Extract the (X, Y) coordinate from the center of the cell holding the provided text.  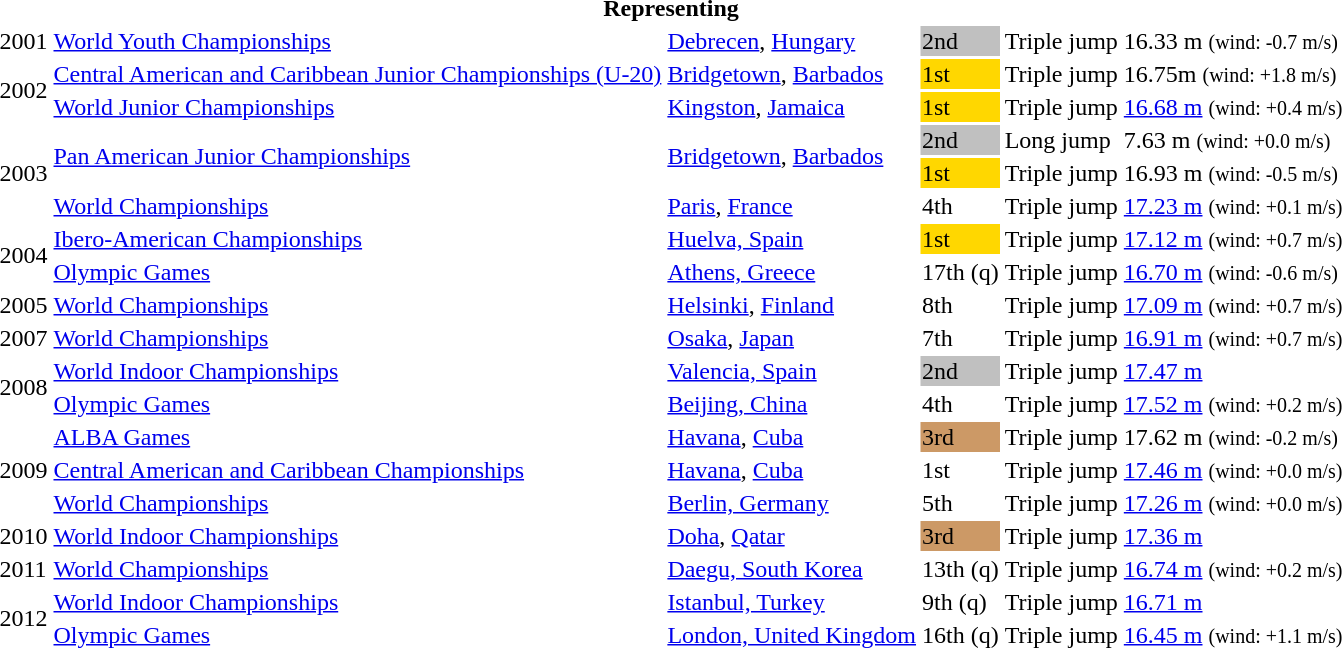
Ibero-American Championships (358, 239)
7th (961, 338)
Beijing, China (792, 404)
Kingston, Jamaica (792, 107)
Valencia, Spain (792, 371)
Paris, France (792, 206)
Huelva, Spain (792, 239)
World Junior Championships (358, 107)
8th (961, 305)
Doha, Qatar (792, 536)
Long jump (1061, 140)
Athens, Greece (792, 272)
Central American and Caribbean Championships (358, 470)
Central American and Caribbean Junior Championships (U-20) (358, 74)
Debrecen, Hungary (792, 41)
17th (q) (961, 272)
13th (q) (961, 569)
ALBA Games (358, 437)
Helsinki, Finland (792, 305)
5th (961, 503)
Osaka, Japan (792, 338)
Istanbul, Turkey (792, 602)
Daegu, South Korea (792, 569)
Berlin, Germany (792, 503)
World Youth Championships (358, 41)
Pan American Junior Championships (358, 156)
9th (q) (961, 602)
